Search for the cell housing the specified text and yield its [x, y] center coordinate. 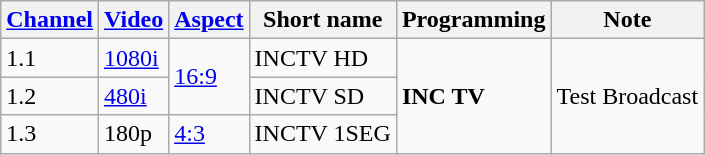
Short name [322, 20]
16:9 [209, 77]
Test Broadcast [628, 96]
4:3 [209, 134]
480i [134, 96]
1.3 [50, 134]
Aspect [209, 20]
180p [134, 134]
INCTV 1SEG [322, 134]
Programming [474, 20]
1.2 [50, 96]
INCTV SD [322, 96]
1080i [134, 58]
INC TV [474, 96]
Note [628, 20]
Channel [50, 20]
Video [134, 20]
INCTV HD [322, 58]
1.1 [50, 58]
